Return (X, Y) of the center of cell containing provided text 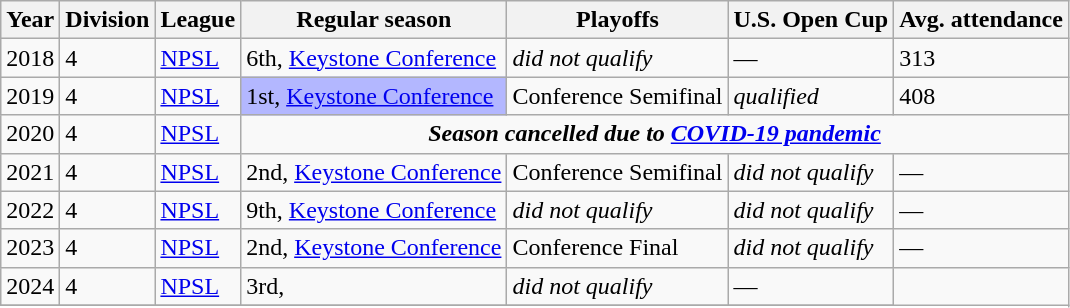
2019 (30, 96)
Conference Final (618, 248)
2020 (30, 134)
Avg. attendance (982, 20)
qualified (811, 96)
Playoffs (618, 20)
2021 (30, 172)
Year (30, 20)
2024 (30, 286)
League (198, 20)
408 (982, 96)
Division (108, 20)
313 (982, 58)
2023 (30, 248)
Regular season (374, 20)
Season cancelled due to COVID-19 pandemic (655, 134)
9th, Keystone Conference (374, 210)
6th, Keystone Conference (374, 58)
1st, Keystone Conference (374, 96)
3rd, (374, 286)
U.S. Open Cup (811, 20)
2018 (30, 58)
2022 (30, 210)
